Determine the [x, y] coordinate at the center of the cell enclosing the given text.  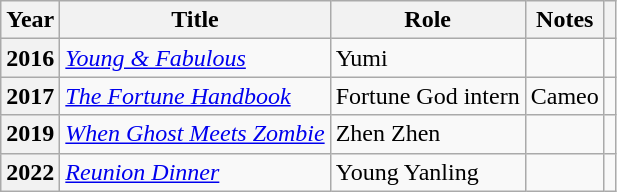
Zhen Zhen [428, 134]
When Ghost Meets Zombie [195, 134]
Year [30, 20]
Young & Fabulous [195, 58]
Young Yanling [428, 172]
Reunion Dinner [195, 172]
Role [428, 20]
2017 [30, 96]
2019 [30, 134]
Notes [564, 20]
2016 [30, 58]
2022 [30, 172]
Title [195, 20]
Cameo [564, 96]
Fortune God intern [428, 96]
The Fortune Handbook [195, 96]
Yumi [428, 58]
